Return (x, y) of the center of cell containing provided text 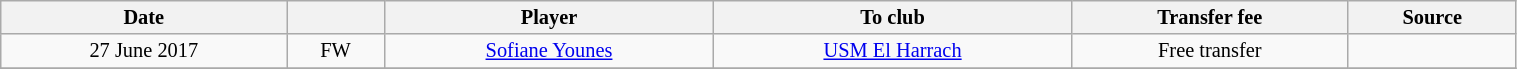
Date (144, 17)
Transfer fee (1210, 17)
FW (336, 51)
To club (892, 17)
Source (1432, 17)
Player (549, 17)
USM El Harrach (892, 51)
Free transfer (1210, 51)
27 June 2017 (144, 51)
Sofiane Younes (549, 51)
